For the text-containing cell, return its midpoint in [x, y] coordinate format. 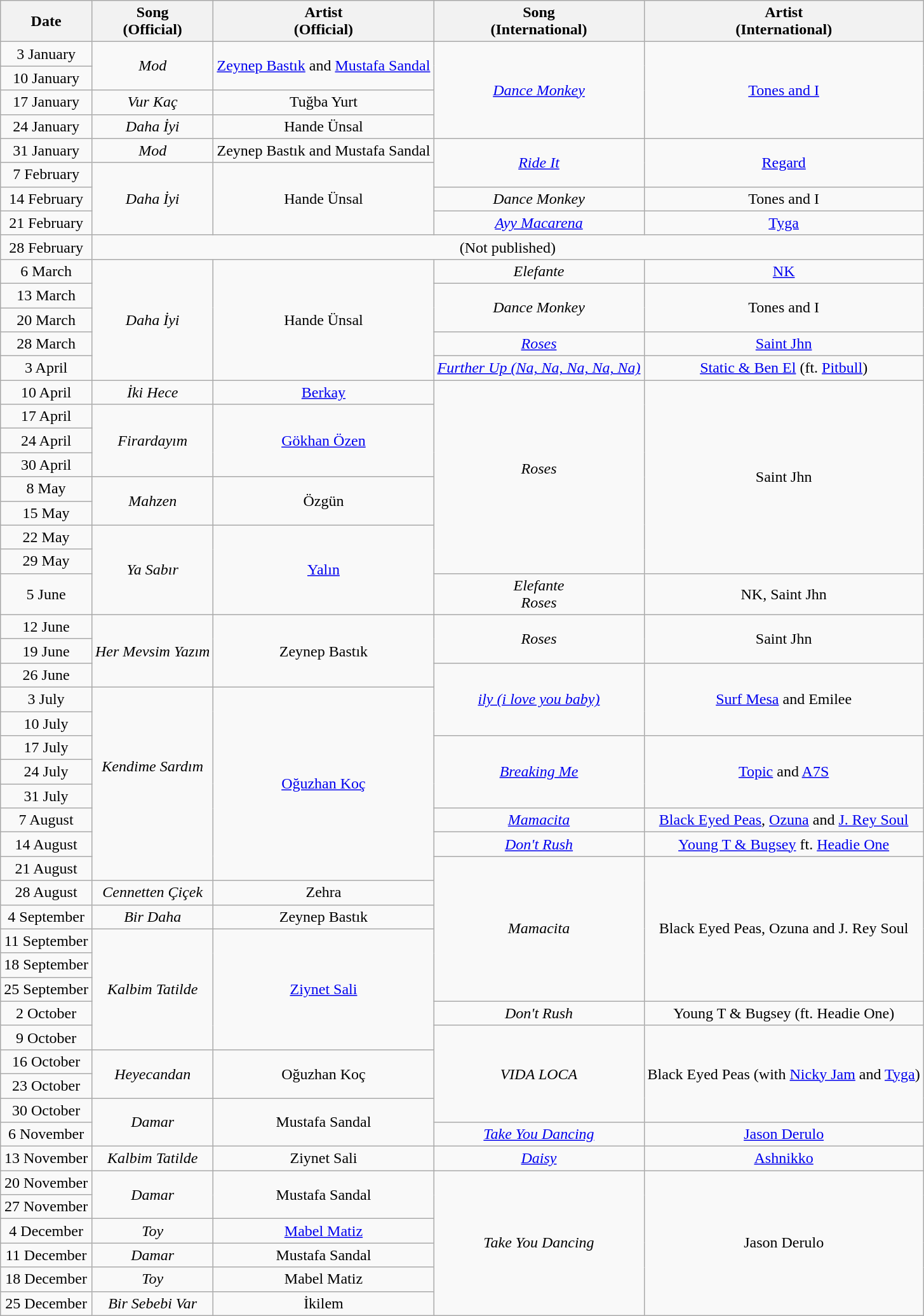
21 February [46, 223]
Firardayım [152, 441]
28 February [46, 247]
3 January [46, 54]
11 December [46, 1255]
Song(International) [539, 22]
ily (i love you baby) [539, 699]
Gökhan Özen [324, 441]
28 August [46, 893]
İkilem [324, 1303]
6 March [46, 271]
13 November [46, 1159]
14 February [46, 199]
İki Hece [152, 392]
NK, Saint Jhn [784, 594]
12 June [46, 627]
30 October [46, 1110]
22 May [46, 537]
Elefante [539, 271]
20 November [46, 1183]
15 May [46, 513]
3 April [46, 368]
NK [784, 271]
14 August [46, 844]
Regard [784, 163]
31 January [46, 150]
Bir Daha [152, 917]
25 December [46, 1303]
30 April [46, 465]
Young T & Bugsey ft. Headie One [784, 844]
10 April [46, 392]
17 January [46, 102]
Her Mevsim Yazım [152, 651]
Heyecandan [152, 1073]
Surf Mesa and Emilee [784, 699]
29 May [46, 561]
9 October [46, 1037]
18 December [46, 1279]
18 September [46, 965]
28 March [46, 344]
21 August [46, 868]
Black Eyed Peas (with Nicky Jam and Tyga) [784, 1073]
Cennetten Çiçek [152, 893]
Tyga [784, 223]
Yalın [324, 570]
Bir Sebebi Var [152, 1303]
Young T & Bugsey (ft. Headie One) [784, 1013]
13 March [46, 295]
Kendime Sardım [152, 783]
Artist(Official) [324, 22]
16 October [46, 1061]
10 July [46, 723]
10 January [46, 78]
17 April [46, 416]
26 June [46, 675]
7 February [46, 175]
Ayy Macarena [539, 223]
19 June [46, 651]
Song(Official) [152, 22]
2 October [46, 1013]
Date [46, 22]
Further Up (Na, Na, Na, Na, Na) [539, 368]
Topic and A7S [784, 772]
Berkay [324, 392]
25 September [46, 989]
(Not published) [507, 247]
Tuğba Yurt [324, 102]
17 July [46, 748]
Artist (International) [784, 22]
4 December [46, 1231]
27 November [46, 1207]
Ya Sabır [152, 570]
Breaking Me [539, 772]
Özgün [324, 501]
20 March [46, 319]
24 April [46, 441]
7 August [46, 820]
Daisy [539, 1159]
24 July [46, 772]
3 July [46, 699]
5 June [46, 594]
Ashnikko [784, 1159]
Zehra [324, 893]
Ride It [539, 163]
11 September [46, 941]
6 November [46, 1134]
ElefanteRoses [539, 594]
31 July [46, 796]
Mahzen [152, 501]
8 May [46, 489]
24 January [46, 126]
Static & Ben El (ft. Pitbull) [784, 368]
4 September [46, 917]
23 October [46, 1086]
VIDA LOCA [539, 1073]
Vur Kaç [152, 102]
